Pinpoint the cell where the given text exists, returning its (X, Y) midpoint coordinate. 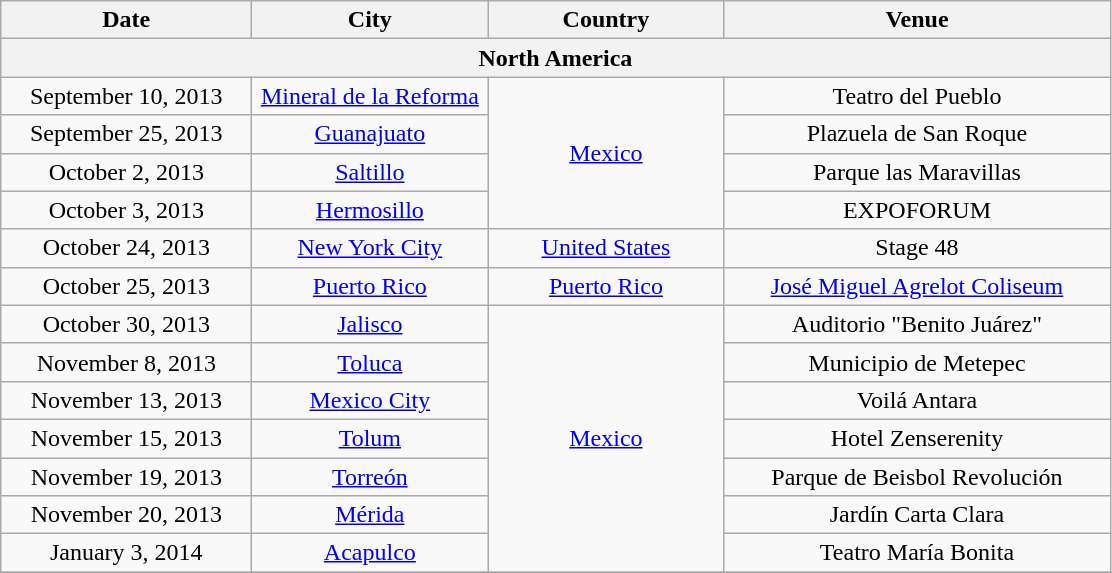
Jardín Carta Clara (917, 515)
Jalisco (370, 324)
October 30, 2013 (126, 324)
EXPOFORUM (917, 210)
November 8, 2013 (126, 362)
City (370, 20)
November 20, 2013 (126, 515)
Date (126, 20)
Teatro María Bonita (917, 553)
October 2, 2013 (126, 172)
Parque las Maravillas (917, 172)
North America (556, 58)
November 19, 2013 (126, 477)
Venue (917, 20)
Torreón (370, 477)
Hermosillo (370, 210)
Hotel Zenserenity (917, 438)
October 24, 2013 (126, 248)
Teatro del Pueblo (917, 96)
Mineral de la Reforma (370, 96)
January 3, 2014 (126, 553)
October 3, 2013 (126, 210)
Guanajuato (370, 134)
Plazuela de San Roque (917, 134)
September 25, 2013 (126, 134)
Acapulco (370, 553)
Stage 48 (917, 248)
Parque de Beisbol Revolución (917, 477)
Toluca (370, 362)
Auditorio "Benito Juárez" (917, 324)
Voilá Antara (917, 400)
Tolum (370, 438)
Mexico City (370, 400)
October 25, 2013 (126, 286)
November 15, 2013 (126, 438)
José Miguel Agrelot Coliseum (917, 286)
September 10, 2013 (126, 96)
Municipio de Metepec (917, 362)
Saltillo (370, 172)
United States (606, 248)
New York City (370, 248)
Country (606, 20)
Mérida (370, 515)
November 13, 2013 (126, 400)
